Determine the [x, y] coordinate at the center of the cell enclosing the given text.  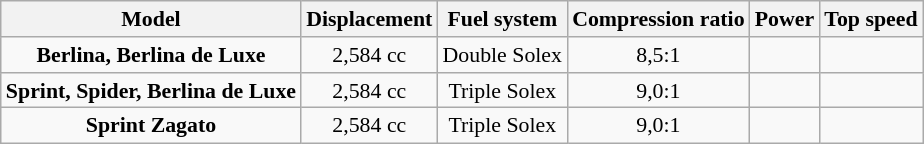
8,5:1 [658, 54]
Sprint, Spider, Berlina de Luxe [151, 90]
Top speed [870, 18]
Model [151, 18]
Displacement [369, 18]
Fuel system [502, 18]
Double Solex [502, 54]
Compression ratio [658, 18]
Berlina, Berlina de Luxe [151, 54]
Power [785, 18]
Sprint Zagato [151, 125]
